Scan for the cell matching the given text and deliver its (X, Y) coordinate at center. 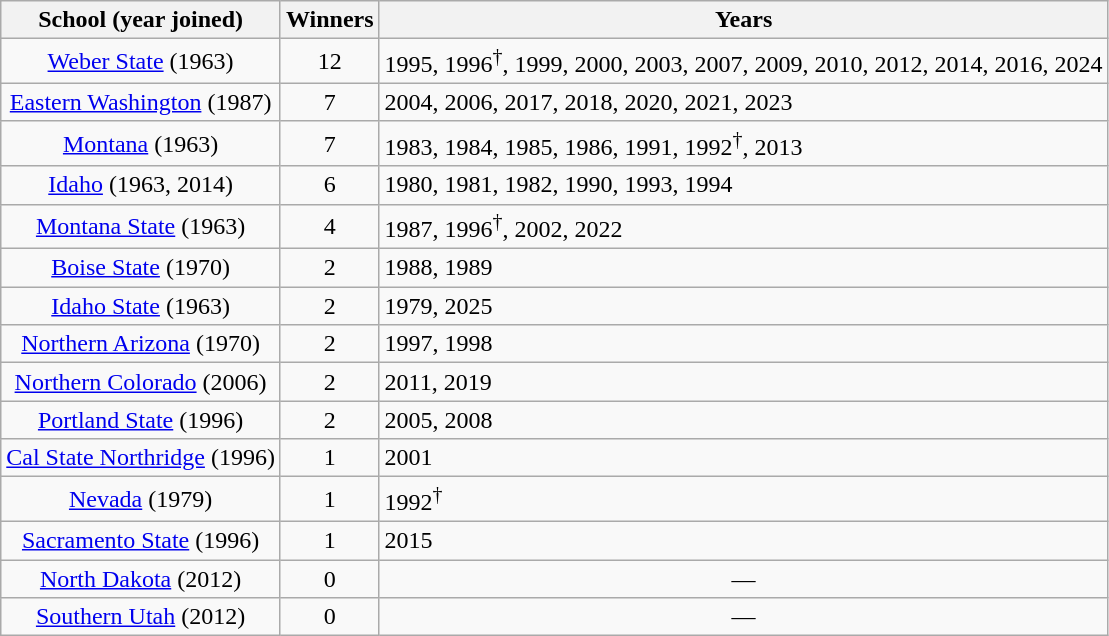
Boise State (1970) (141, 268)
2001 (744, 458)
Cal State Northridge (1996) (141, 458)
1997, 1998 (744, 344)
2015 (744, 541)
1995, 1996†, 1999, 2000, 2003, 2007, 2009, 2010, 2012, 2014, 2016, 2024 (744, 62)
2005, 2008 (744, 420)
1980, 1981, 1982, 1990, 1993, 1994 (744, 185)
1988, 1989 (744, 268)
School (year joined) (141, 20)
Idaho State (1963) (141, 306)
Montana State (1963) (141, 226)
North Dakota (2012) (141, 579)
Sacramento State (1996) (141, 541)
Montana (1963) (141, 144)
1983, 1984, 1985, 1986, 1991, 1992†, 2013 (744, 144)
Northern Arizona (1970) (141, 344)
Weber State (1963) (141, 62)
1979, 2025 (744, 306)
Eastern Washington (1987) (141, 102)
2011, 2019 (744, 382)
2004, 2006, 2017, 2018, 2020, 2021, 2023 (744, 102)
Idaho (1963, 2014) (141, 185)
Nevada (1979) (141, 500)
Winners (330, 20)
Northern Colorado (2006) (141, 382)
Years (744, 20)
6 (330, 185)
12 (330, 62)
1992† (744, 500)
1987, 1996†, 2002, 2022 (744, 226)
Portland State (1996) (141, 420)
Southern Utah (2012) (141, 617)
4 (330, 226)
